Capture the cell that displays the provided text and extract its (x, y) central coordinate. 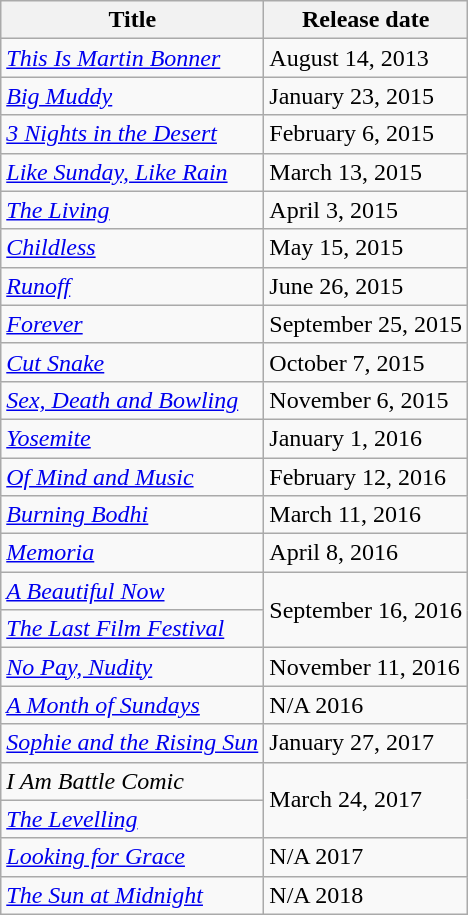
May 15, 2015 (366, 248)
September 25, 2015 (366, 324)
April 3, 2015 (366, 210)
Sophie and the Rising Sun (132, 743)
N/A 2017 (366, 857)
April 8, 2016 (366, 553)
January 23, 2015 (366, 96)
November 6, 2015 (366, 400)
January 1, 2016 (366, 438)
Like Sunday, Like Rain (132, 172)
Yosemite (132, 438)
March 11, 2016 (366, 515)
N/A 2016 (366, 705)
I Am Battle Comic (132, 781)
January 27, 2017 (366, 743)
N/A 2018 (366, 895)
No Pay, Nudity (132, 667)
February 6, 2015 (366, 134)
September 16, 2016 (366, 610)
Burning Bodhi (132, 515)
June 26, 2015 (366, 286)
Release date (366, 20)
Sex, Death and Bowling (132, 400)
Of Mind and Music (132, 477)
Runoff (132, 286)
Forever (132, 324)
March 13, 2015 (366, 172)
3 Nights in the Desert (132, 134)
The Levelling (132, 819)
Title (132, 20)
Childless (132, 248)
The Living (132, 210)
The Last Film Festival (132, 629)
Looking for Grace (132, 857)
The Sun at Midnight (132, 895)
A Month of Sundays (132, 705)
February 12, 2016 (366, 477)
Cut Snake (132, 362)
November 11, 2016 (366, 667)
A Beautiful Now (132, 591)
August 14, 2013 (366, 58)
March 24, 2017 (366, 800)
Memoria (132, 553)
October 7, 2015 (366, 362)
Big Muddy (132, 96)
This Is Martin Bonner (132, 58)
